Scan for the cell matching the given text and deliver its (X, Y) coordinate at center. 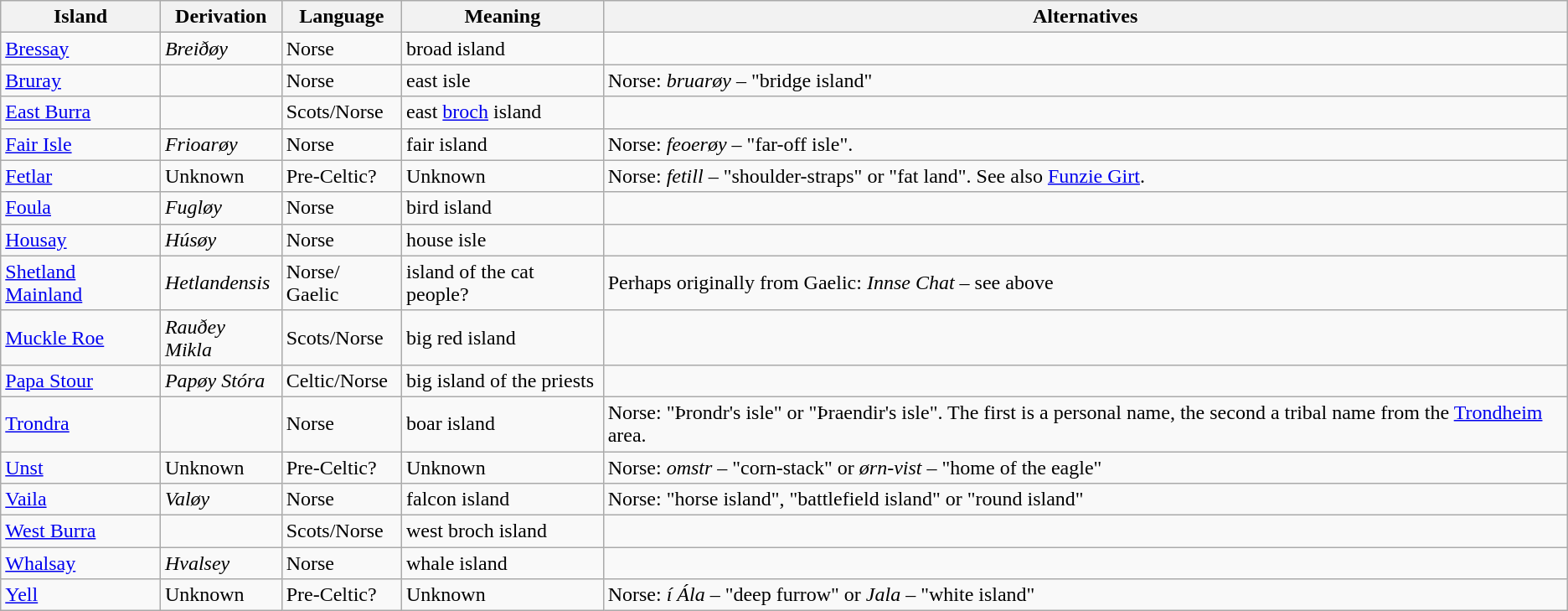
bird island (503, 208)
Trondra (80, 424)
falcon island (503, 500)
Derivation (221, 17)
Hetlandensis (221, 283)
big red island (503, 337)
Norse: bruarøy – "bridge island" (1086, 80)
Papa Stour (80, 381)
fair island (503, 144)
Bressay (80, 49)
Bruray (80, 80)
Vaila (80, 500)
broad island (503, 49)
Housay (80, 240)
Papøy Stóra (221, 381)
Hvalsey (221, 563)
Rauðey Mikla (221, 337)
Norse: "horse island", "battlefield island" or "round island" (1086, 500)
Frioarøy (221, 144)
Norse/ Gaelic (342, 283)
Fugløy (221, 208)
Whalsay (80, 563)
Fetlar (80, 176)
Yell (80, 595)
Language (342, 17)
Foula (80, 208)
house isle (503, 240)
Alternatives (1086, 17)
big island of the priests (503, 381)
West Burra (80, 531)
East Burra (80, 112)
Valøy (221, 500)
Norse: feoerøy – "far-off isle". (1086, 144)
east broch island (503, 112)
Breiðøy (221, 49)
Norse: í Ála – "deep furrow" or Jala – "white island" (1086, 595)
Norse: omstr – "corn-stack" or ørn-vist – "home of the eagle" (1086, 467)
Shetland Mainland (80, 283)
Muckle Roe (80, 337)
Meaning (503, 17)
Island (80, 17)
west broch island (503, 531)
Perhaps originally from Gaelic: Innse Chat – see above (1086, 283)
Norse: "Þrondr's isle" or "Þraendir's isle". The first is a personal name, the second a tribal name from the Trondheim area. (1086, 424)
island of the cat people? (503, 283)
Unst (80, 467)
Norse: fetill – "shoulder-straps" or "fat land". See also Funzie Girt. (1086, 176)
Fair Isle (80, 144)
whale island (503, 563)
east isle (503, 80)
Húsøy (221, 240)
boar island (503, 424)
Celtic/Norse (342, 381)
